Return [x, y] of the center of cell containing provided text 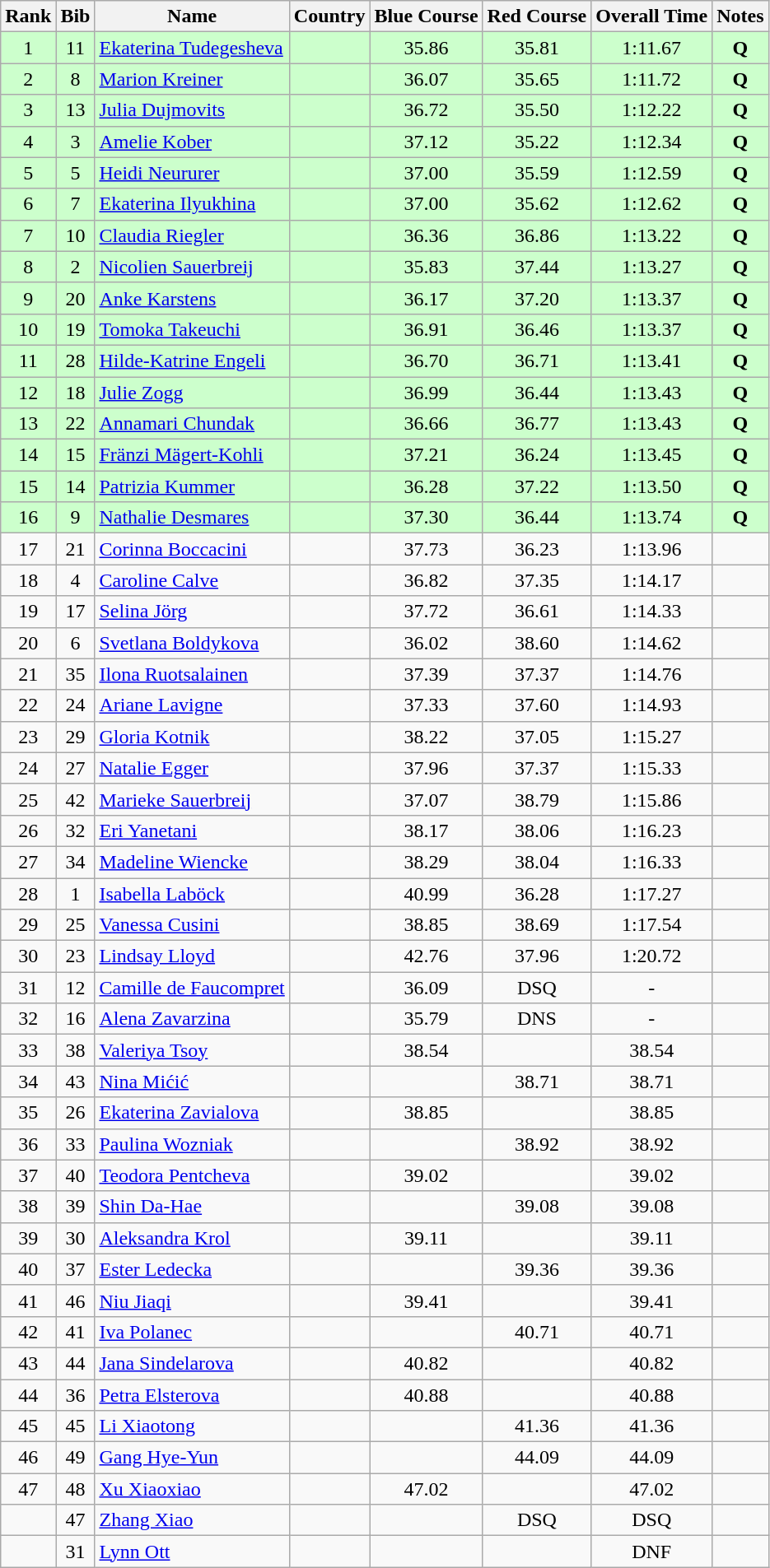
Ekaterina Ilyukhina [192, 204]
Amelie Kober [192, 142]
Name [192, 16]
1:13.96 [652, 549]
36.66 [427, 424]
35.81 [537, 48]
Vanessa Cusini [192, 925]
1:13.74 [652, 518]
Lynn Ott [192, 1552]
36.71 [537, 361]
1:11.72 [652, 79]
Hilde-Katrine Engeli [192, 361]
36.86 [537, 235]
37.05 [537, 737]
49 [76, 1458]
1:20.72 [652, 956]
Tomoka Takeuchi [192, 329]
Shin Da-Hae [192, 1207]
Paulina Wozniak [192, 1144]
Fränzi Mägert-Kohli [192, 455]
35.65 [537, 79]
35.86 [427, 48]
38.04 [537, 862]
1:12.62 [652, 204]
36.70 [427, 361]
Svetlana Boldykova [192, 643]
37.07 [427, 799]
Xu Xiaoxiao [192, 1489]
37.22 [537, 486]
Overall Time [652, 16]
Camille de Faucompret [192, 988]
Gloria Kotnik [192, 737]
36.02 [427, 643]
38.69 [537, 925]
Red Course [537, 16]
35.59 [537, 173]
DNF [652, 1552]
37.39 [427, 674]
1:12.59 [652, 173]
1:12.22 [652, 110]
1:17.27 [652, 893]
1:14.17 [652, 580]
36.09 [427, 988]
42.76 [427, 956]
1:14.33 [652, 612]
40.99 [427, 893]
38.60 [537, 643]
36.17 [427, 298]
36.99 [427, 393]
38.79 [537, 799]
1:16.33 [652, 862]
1:17.54 [652, 925]
35.79 [427, 1019]
35.22 [537, 142]
Heidi Neururer [192, 173]
Julie Zogg [192, 393]
Niu Jiaqi [192, 1300]
37.60 [537, 705]
1:14.62 [652, 643]
38.29 [427, 862]
1:11.67 [652, 48]
Notes [740, 16]
1:13.41 [652, 361]
1:14.76 [652, 674]
36.46 [537, 329]
Nathalie Desmares [192, 518]
37.33 [427, 705]
37.72 [427, 612]
Isabella Laböck [192, 893]
1:15.86 [652, 799]
Anke Karstens [192, 298]
Nicolien Sauerbreij [192, 267]
36.36 [427, 235]
Natalie Egger [192, 768]
1:14.93 [652, 705]
38.06 [537, 831]
DNS [537, 1019]
Ekaterina Tudegesheva [192, 48]
1:12.34 [652, 142]
Blue Course [427, 16]
Li Xiaotong [192, 1426]
Rank [28, 16]
Jana Sindelarova [192, 1363]
1:13.27 [652, 267]
Teodora Pentcheva [192, 1175]
38.17 [427, 831]
36.61 [537, 612]
36.77 [537, 424]
1:13.50 [652, 486]
Caroline Calve [192, 580]
Patrizia Kummer [192, 486]
Annamari Chundak [192, 424]
Iva Polanec [192, 1332]
36.82 [427, 580]
37.20 [537, 298]
Alena Zavarzina [192, 1019]
37.30 [427, 518]
36.07 [427, 79]
Claudia Riegler [192, 235]
1:16.23 [652, 831]
1:15.27 [652, 737]
35.50 [537, 110]
36.91 [427, 329]
Nina Mićić [192, 1082]
Petra Elsterova [192, 1395]
Ariane Lavigne [192, 705]
35.62 [537, 204]
1:15.33 [652, 768]
36.23 [537, 549]
37.21 [427, 455]
Ester Ledecka [192, 1269]
Ilona Ruotsalainen [192, 674]
Country [329, 16]
Marieke Sauerbreij [192, 799]
37.35 [537, 580]
36.72 [427, 110]
Marion Kreiner [192, 79]
35.83 [427, 267]
38.22 [427, 737]
Lindsay Lloyd [192, 956]
Valeriya Tsoy [192, 1050]
Zhang Xiao [192, 1520]
37.12 [427, 142]
Selina Jörg [192, 612]
Bib [76, 16]
Corinna Boccacini [192, 549]
37.73 [427, 549]
1:13.45 [652, 455]
Aleksandra Krol [192, 1238]
Ekaterina Zavialova [192, 1113]
Eri Yanetani [192, 831]
Julia Dujmovits [192, 110]
Madeline Wiencke [192, 862]
1:13.22 [652, 235]
Gang Hye-Yun [192, 1458]
36.24 [537, 455]
37.44 [537, 267]
48 [76, 1489]
